Return (X, Y) of the center of cell containing provided text 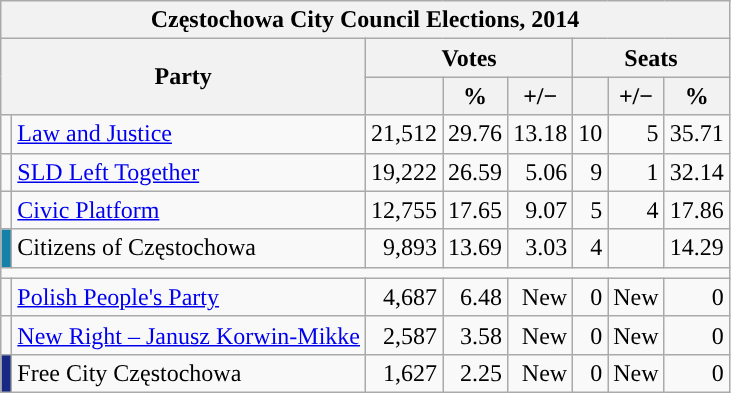
Civic Platform (189, 210)
29.76 (476, 134)
9,893 (404, 248)
3.03 (540, 248)
13.18 (540, 134)
Free City Częstochowa (189, 373)
Seats (652, 58)
Votes (470, 58)
2.25 (476, 373)
Polish People's Party (189, 297)
6.48 (476, 297)
12,755 (404, 210)
3.58 (476, 335)
New Right – Janusz Korwin-Mikke (189, 335)
10 (590, 134)
21,512 (404, 134)
1 (636, 172)
32.14 (696, 172)
35.71 (696, 134)
SLD Left Together (189, 172)
17.65 (476, 210)
5.06 (540, 172)
14.29 (696, 248)
17.86 (696, 210)
Częstochowa City Council Elections, 2014 (365, 20)
1,627 (404, 373)
9 (590, 172)
Citizens of Częstochowa (189, 248)
9.07 (540, 210)
19,222 (404, 172)
Law and Justice (189, 134)
4,687 (404, 297)
Party (184, 77)
2,587 (404, 335)
26.59 (476, 172)
13.69 (476, 248)
